From the cell containing the given text, extract its center point as [X, Y] coordinate. 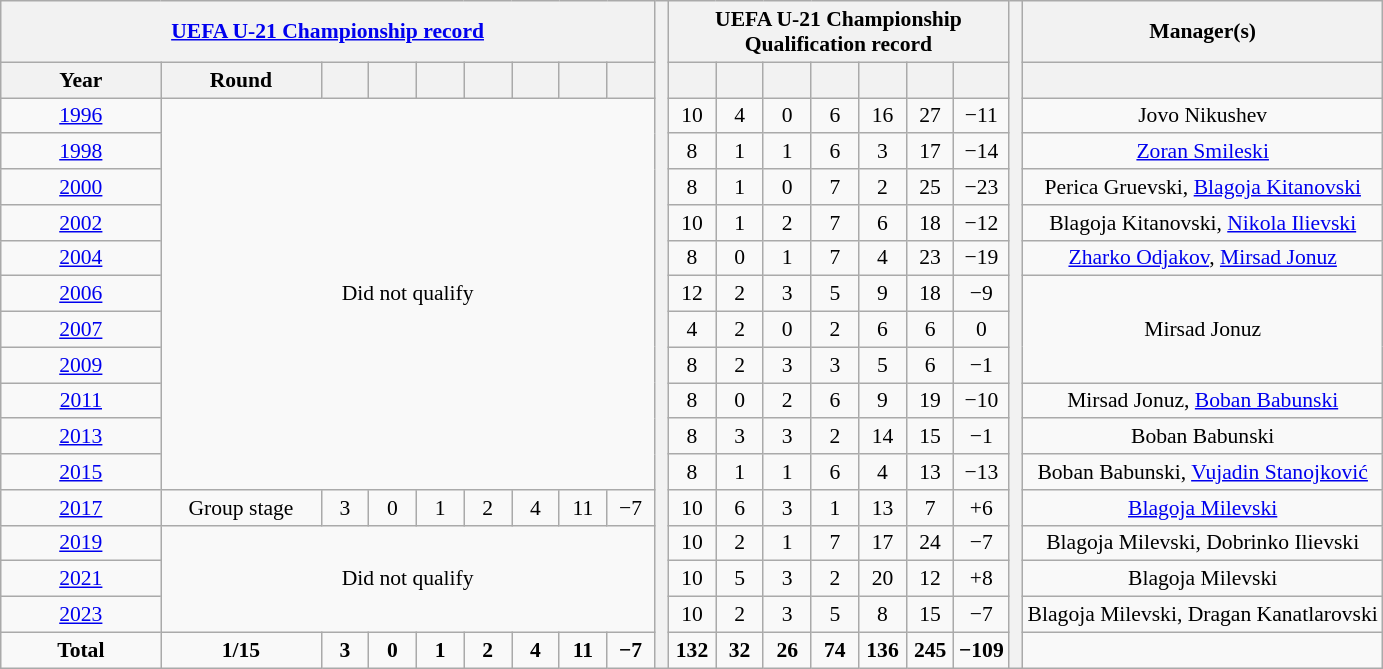
−9 [982, 294]
Jovo Nikushev [1203, 116]
Boban Babunski, Vujadin Stanojković [1203, 472]
Round [241, 80]
−19 [982, 258]
Blagoja Milevski, Dobrinko Ilievski [1203, 543]
Blagoja Milevski, Dragan Kanatlarovski [1203, 615]
2013 [81, 437]
−13 [982, 472]
2007 [81, 330]
2009 [81, 365]
19 [930, 401]
−10 [982, 401]
1998 [81, 152]
2006 [81, 294]
−14 [982, 152]
Group stage [241, 508]
1/15 [241, 650]
Year [81, 80]
Mirsad Jonuz [1203, 330]
Blagoja Kitanovski, Nikola Ilievski [1203, 223]
25 [930, 187]
Zharko Odjakov, Mirsad Jonuz [1203, 258]
27 [930, 116]
Manager(s) [1203, 32]
UEFA U-21 Championship Qualification record [838, 32]
16 [883, 116]
32 [740, 650]
132 [692, 650]
UEFA U-21 Championship record [328, 32]
136 [883, 650]
20 [883, 579]
2004 [81, 258]
2015 [81, 472]
245 [930, 650]
−109 [982, 650]
23 [930, 258]
2017 [81, 508]
14 [883, 437]
+8 [982, 579]
1996 [81, 116]
24 [930, 543]
2021 [81, 579]
2019 [81, 543]
Total [81, 650]
2002 [81, 223]
Mirsad Jonuz, Boban Babunski [1203, 401]
−11 [982, 116]
26 [787, 650]
2011 [81, 401]
2000 [81, 187]
Zoran Smileski [1203, 152]
−23 [982, 187]
Perica Gruevski, Blagoja Kitanovski [1203, 187]
Boban Babunski [1203, 437]
74 [835, 650]
+6 [982, 508]
−12 [982, 223]
2023 [81, 615]
